Locate the cell with the specified text and output its [x, y] center coordinate. 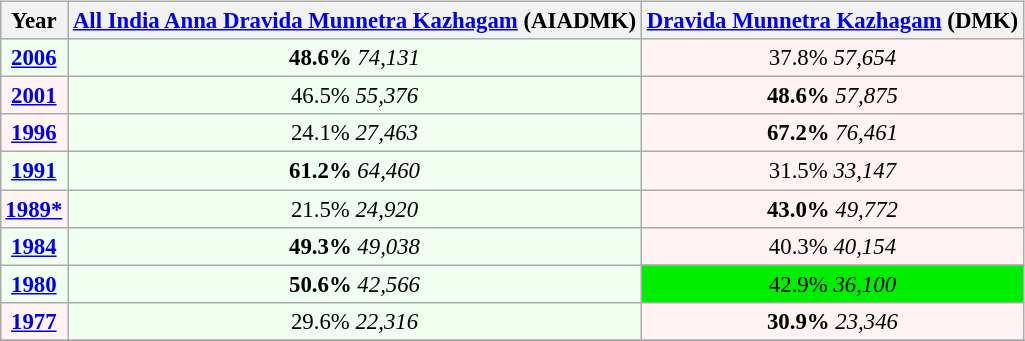
31.5% 33,147 [832, 171]
48.6% 57,875 [832, 96]
49.3% 49,038 [355, 246]
67.2% 76,461 [832, 133]
43.0% 49,772 [832, 209]
2001 [34, 96]
48.6% 74,131 [355, 58]
37.8% 57,654 [832, 58]
46.5% 55,376 [355, 96]
61.2% 64,460 [355, 171]
Dravida Munnetra Kazhagam (DMK) [832, 21]
30.9% 23,346 [832, 321]
2006 [34, 58]
1991 [34, 171]
29.6% 22,316 [355, 321]
24.1% 27,463 [355, 133]
1989* [34, 209]
1984 [34, 246]
Year [34, 21]
1977 [34, 321]
21.5% 24,920 [355, 209]
1980 [34, 284]
1996 [34, 133]
42.9% 36,100 [832, 284]
50.6% 42,566 [355, 284]
40.3% 40,154 [832, 246]
All India Anna Dravida Munnetra Kazhagam (AIADMK) [355, 21]
